Extract the (X, Y) coordinate from the center of the cell holding the provided text.  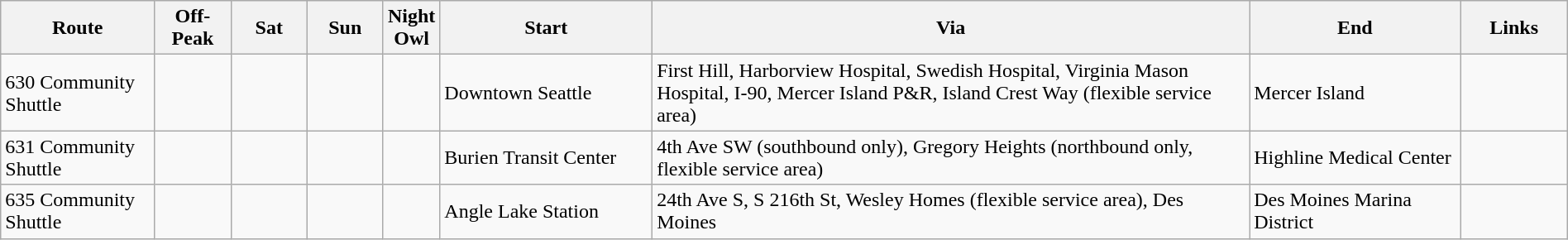
Off-Peak (194, 28)
Sat (269, 28)
End (1355, 28)
Links (1513, 28)
24th Ave S, S 216th St, Wesley Homes (flexible service area), Des Moines (951, 212)
630 Community Shuttle (78, 93)
635 Community Shuttle (78, 212)
Route (78, 28)
Sun (345, 28)
Des Moines Marina District (1355, 212)
Start (546, 28)
4th Ave SW (southbound only), Gregory Heights (northbound only, flexible service area) (951, 157)
Angle Lake Station (546, 212)
Downtown Seattle (546, 93)
Burien Transit Center (546, 157)
First Hill, Harborview Hospital, Swedish Hospital, Virginia Mason Hospital, I-90, Mercer Island P&R, Island Crest Way (flexible service area) (951, 93)
Night Owl (411, 28)
Via (951, 28)
Highline Medical Center (1355, 157)
631 Community Shuttle (78, 157)
Mercer Island (1355, 93)
